Provide the (X, Y) coordinate of the cell's center where the given text is located.  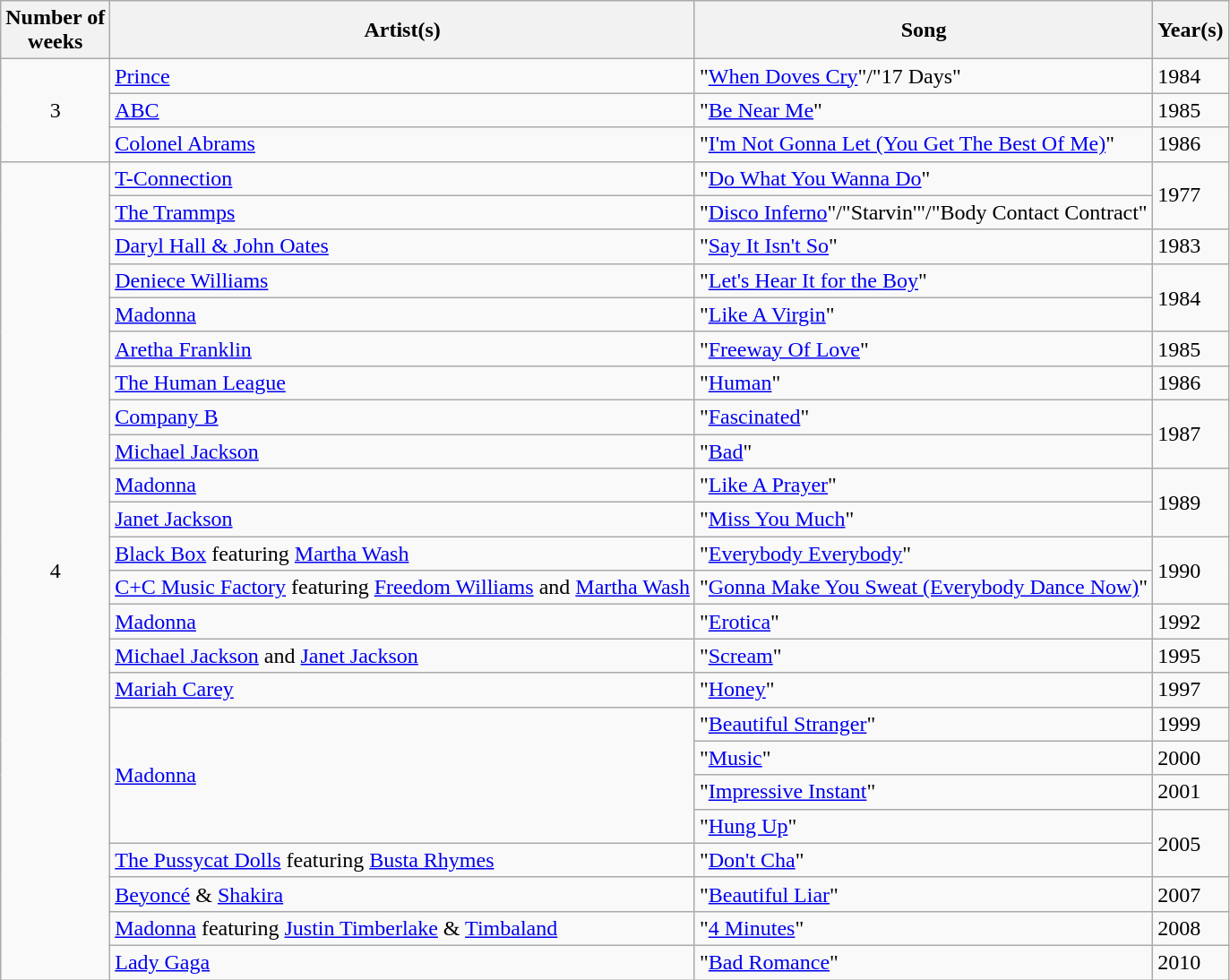
1983 (1191, 246)
"4 Minutes" (923, 928)
"Don't Cha" (923, 860)
2001 (1191, 792)
"Hung Up" (923, 826)
The Trammps (403, 212)
2000 (1191, 758)
ABC (403, 110)
Song (923, 30)
"Like A Prayer" (923, 486)
"Do What You Wanna Do" (923, 178)
"When Doves Cry"/"17 Days" (923, 76)
Mariah Carey (403, 690)
4 (56, 571)
Deniece Williams (403, 280)
1989 (1191, 503)
2010 (1191, 962)
Number of weeks (56, 30)
"Let's Hear It for the Boy" (923, 280)
1992 (1191, 622)
2008 (1191, 928)
"Beautiful Stranger" (923, 724)
T-Connection (403, 178)
"Be Near Me" (923, 110)
Company B (403, 417)
Aretha Franklin (403, 348)
"Scream" (923, 656)
"Fascinated" (923, 417)
"Gonna Make You Sweat (Everybody Dance Now)" (923, 588)
Janet Jackson (403, 520)
"Disco Inferno"/"Starvin'"/"Body Contact Contract" (923, 212)
"Honey" (923, 690)
Black Box featuring Martha Wash (403, 554)
"Everybody Everybody" (923, 554)
Lady Gaga (403, 962)
"Erotica" (923, 622)
1987 (1191, 434)
"Bad" (923, 451)
The Human League (403, 383)
Colonel Abrams (403, 144)
Artist(s) (403, 30)
Prince (403, 76)
"Human" (923, 383)
C+C Music Factory featuring Freedom Williams and Martha Wash (403, 588)
"Beautiful Liar" (923, 894)
"Music" (923, 758)
"Bad Romance" (923, 962)
Beyoncé & Shakira (403, 894)
Michael Jackson and Janet Jackson (403, 656)
3 (56, 110)
1995 (1191, 656)
1999 (1191, 724)
"Impressive Instant" (923, 792)
"Miss You Much" (923, 520)
"Say It Isn't So" (923, 246)
Michael Jackson (403, 451)
"I'm Not Gonna Let (You Get The Best Of Me)" (923, 144)
1990 (1191, 571)
The Pussycat Dolls featuring Busta Rhymes (403, 860)
1977 (1191, 195)
Year(s) (1191, 30)
2007 (1191, 894)
"Like A Virgin" (923, 314)
2005 (1191, 843)
Madonna featuring Justin Timberlake & Timbaland (403, 928)
1997 (1191, 690)
Daryl Hall & John Oates (403, 246)
"Freeway Of Love" (923, 348)
